Scan for the cell matching the given text and deliver its (X, Y) coordinate at center. 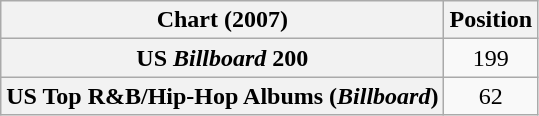
US Top R&B/Hip-Hop Albums (Billboard) (222, 96)
62 (491, 96)
Chart (2007) (222, 20)
US Billboard 200 (222, 58)
199 (491, 58)
Position (491, 20)
